Capture the cell that displays the provided text and extract its (x, y) central coordinate. 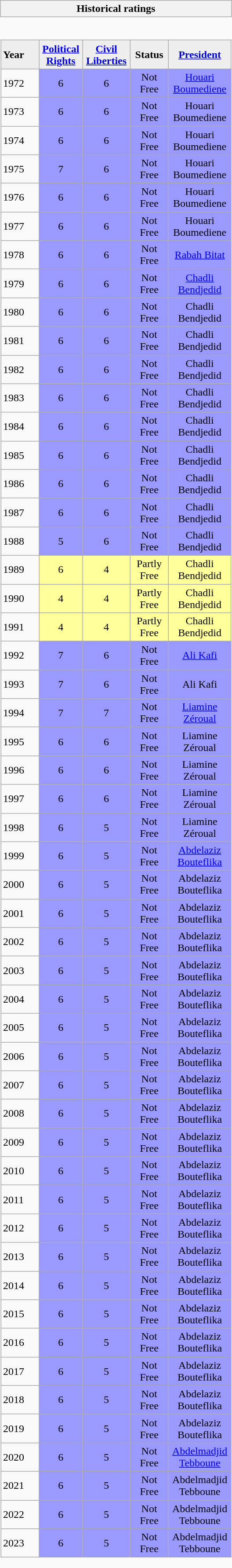
2003 (20, 971)
2000 (20, 884)
2021 (20, 1485)
1991 (20, 627)
2014 (20, 1286)
1985 (20, 455)
2023 (20, 1543)
1972 (20, 83)
Historical ratings (116, 9)
1995 (20, 742)
1980 (20, 312)
2002 (20, 942)
1994 (20, 713)
2018 (20, 1400)
1999 (20, 856)
1997 (20, 799)
1977 (20, 226)
1992 (20, 656)
1978 (20, 255)
1981 (20, 341)
Political Rights (61, 55)
1974 (20, 140)
2006 (20, 1056)
1998 (20, 827)
Year (20, 55)
2017 (20, 1371)
1986 (20, 484)
1989 (20, 569)
1993 (20, 685)
Civil Liberties (106, 55)
2012 (20, 1228)
1990 (20, 598)
Status (149, 55)
2001 (20, 913)
1982 (20, 370)
1976 (20, 198)
1984 (20, 427)
2010 (20, 1171)
2022 (20, 1514)
2008 (20, 1114)
Rabah Bitat (199, 255)
1996 (20, 770)
1983 (20, 398)
2020 (20, 1457)
2016 (20, 1343)
2013 (20, 1257)
2019 (20, 1428)
2004 (20, 999)
2009 (20, 1142)
1987 (20, 512)
2011 (20, 1199)
2015 (20, 1314)
2007 (20, 1085)
President (199, 55)
2005 (20, 1028)
1973 (20, 112)
1975 (20, 169)
1988 (20, 541)
1979 (20, 283)
